For the text-containing cell, return its midpoint in [X, Y] coordinate format. 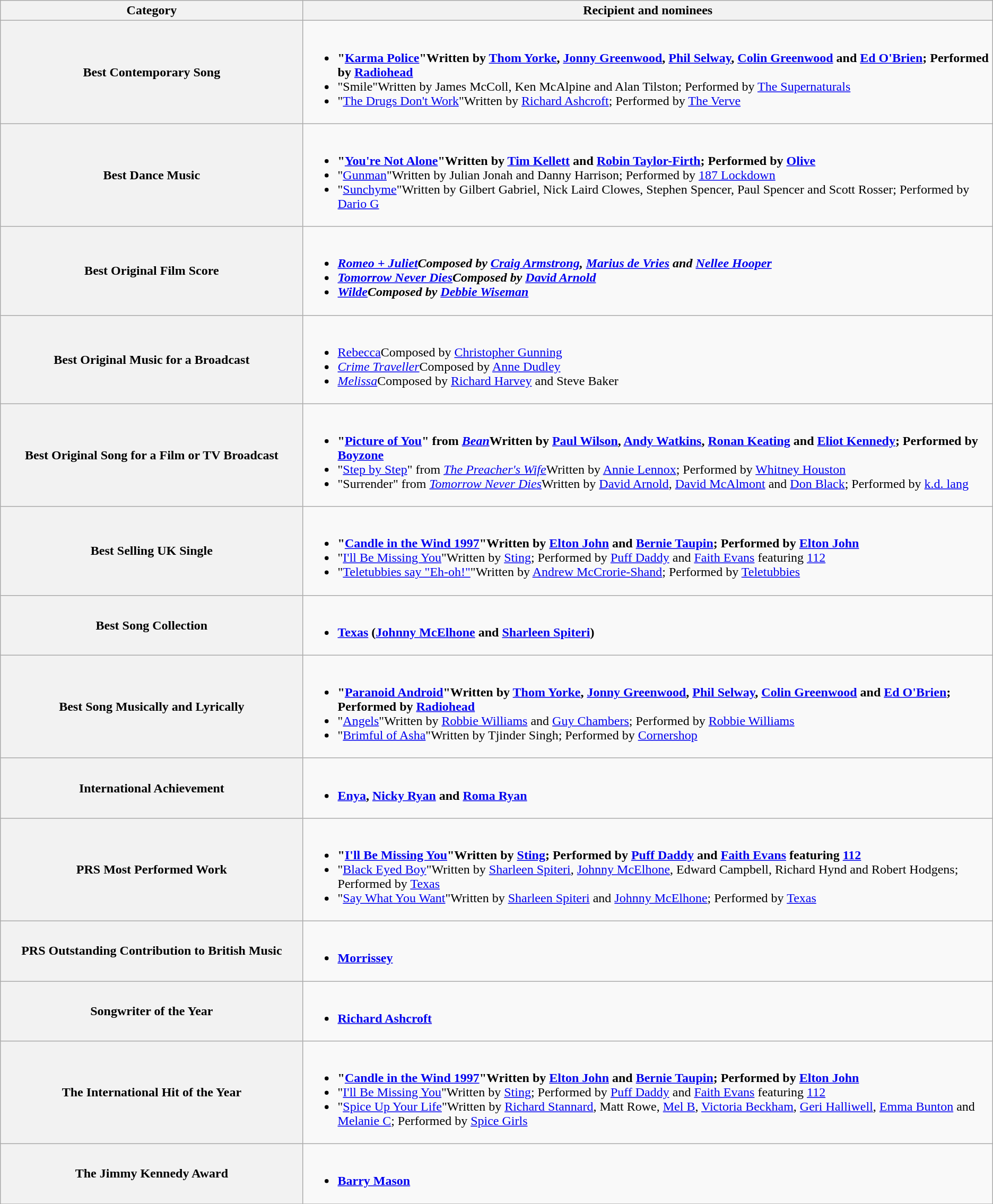
Best Dance Music [152, 175]
PRS Most Performed Work [152, 869]
Best Song Musically and Lyrically [152, 706]
Best Song Collection [152, 625]
Best Original Song for a Film or TV Broadcast [152, 455]
PRS Outstanding Contribution to British Music [152, 950]
The International Hit of the Year [152, 1093]
Morrissey [648, 950]
Texas (Johnny McElhone and Sharleen Spiteri) [648, 625]
Enya, Nicky Ryan and Roma Ryan [648, 788]
Best Selling UK Single [152, 551]
International Achievement [152, 788]
Category [152, 11]
Songwriter of the Year [152, 1011]
Best Original Music for a Broadcast [152, 360]
Recipient and nominees [648, 11]
Barry Mason [648, 1174]
Best Original Film Score [152, 271]
The Jimmy Kennedy Award [152, 1174]
Best Contemporary Song [152, 72]
Richard Ashcroft [648, 1011]
RebeccaComposed by Christopher GunningCrime TravellerComposed by Anne DudleyMelissaComposed by Richard Harvey and Steve Baker [648, 360]
